Output the (X, Y) coordinate of the center of the cell containing the given text.  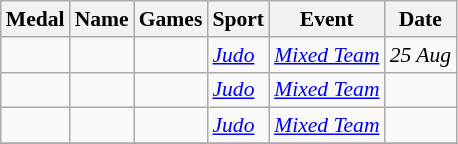
Name (102, 19)
Event (326, 19)
25 Aug (421, 55)
Date (421, 19)
Sport (238, 19)
Medal (36, 19)
Games (171, 19)
